Determine the [X, Y] coordinate at the center of the cell enclosing the given text.  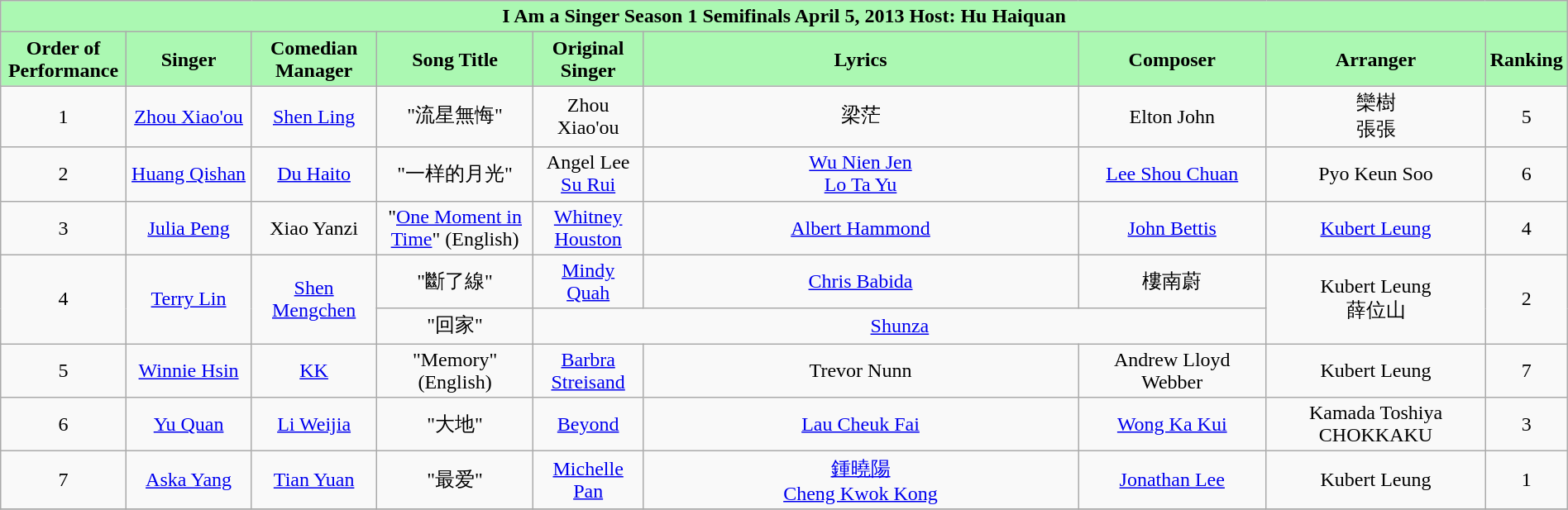
I Am a Singer Season 1 Semifinals April 5, 2013 Host: Hu Haiquan [784, 17]
Beyond [589, 425]
Kamada ToshiyaCHOKKAKU [1376, 425]
Lee Shou Chuan [1173, 174]
"流星無悔" [455, 117]
Trevor Nunn [860, 370]
Comedian Manager [314, 60]
KK [314, 370]
Shunza [900, 326]
Xiao Yanzi [314, 228]
"一样的月光" [455, 174]
Lau Cheuk Fai [860, 425]
Composer [1173, 60]
Michelle Pan [589, 480]
"回家" [455, 326]
Terry Lin [189, 299]
"斷了線" [455, 281]
鍾曉陽Cheng Kwok Kong [860, 480]
Albert Hammond [860, 228]
"One Moment in Time" (English) [455, 228]
Arranger [1376, 60]
Winnie Hsin [189, 370]
Mindy Quah [589, 281]
Order of Performance [64, 60]
"大地" [455, 425]
Song Title [455, 60]
Kubert Leung薛位山 [1376, 299]
Angel LeeSu Rui [589, 174]
Chris Babida [860, 281]
"Memory" (English) [455, 370]
John Bettis [1173, 228]
Tian Yuan [314, 480]
Wong Ka Kui [1173, 425]
Ranking [1527, 60]
"最爱" [455, 480]
Li Weijia [314, 425]
Original Singer [589, 60]
Elton John [1173, 117]
Huang Qishan [189, 174]
Julia Peng [189, 228]
Wu Nien JenLo Ta Yu [860, 174]
欒樹張張 [1376, 117]
Aska Yang [189, 480]
樓南蔚 [1173, 281]
Whitney Houston [589, 228]
Jonathan Lee [1173, 480]
Shen Mengchen [314, 299]
Andrew Lloyd Webber [1173, 370]
Du Haito [314, 174]
Yu Quan [189, 425]
Lyrics [860, 60]
Barbra Streisand [589, 370]
Singer [189, 60]
Pyo Keun Soo [1376, 174]
Shen Ling [314, 117]
梁茫 [860, 117]
